Find where the given text appears and provide that cell's center as (X, Y) coordinate. 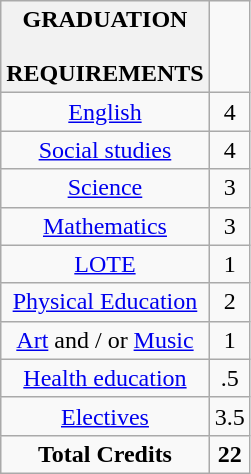
GRADUATIONREQUIREMENTS (105, 47)
Social studies (105, 150)
Health education (105, 378)
2 (230, 302)
Art and / or Music (105, 340)
LOTE (105, 264)
Electives (105, 416)
22 (230, 454)
Science (105, 188)
Total Credits (105, 454)
3.5 (230, 416)
English (105, 112)
.5 (230, 378)
Physical Education (105, 302)
Mathematics (105, 226)
